Capture the cell that displays the provided text and extract its [x, y] central coordinate. 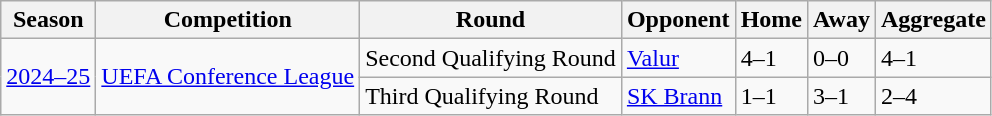
3–1 [842, 96]
2024–25 [48, 77]
Round [491, 20]
Competition [228, 20]
Aggregate [933, 20]
UEFA Conference League [228, 77]
Third Qualifying Round [491, 96]
SK Brann [678, 96]
Opponent [678, 20]
Away [842, 20]
2–4 [933, 96]
1–1 [771, 96]
Season [48, 20]
Second Qualifying Round [491, 58]
0–0 [842, 58]
Home [771, 20]
Valur [678, 58]
